Find where the given text appears and provide that cell's center as (X, Y) coordinate. 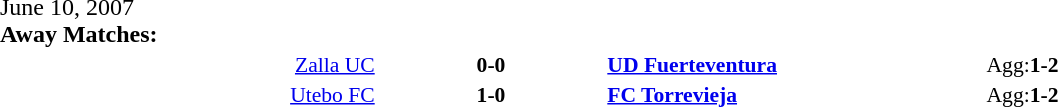
UD Fuerteventura (795, 64)
0-0 (492, 64)
